Locate the cell with the specified text and output its [X, Y] center coordinate. 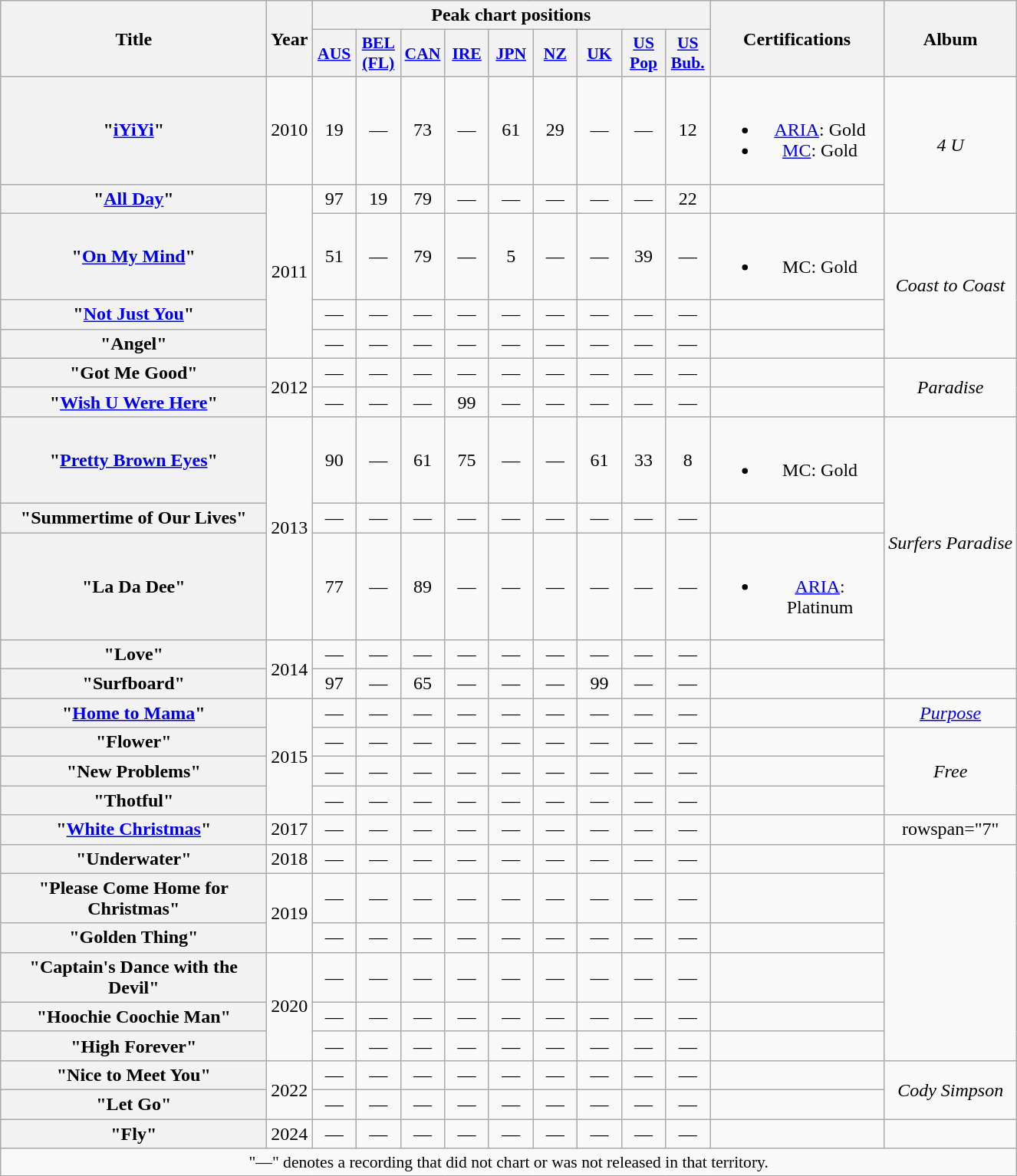
"Love" [133, 655]
89 [423, 586]
"Please Come Home for Christmas" [133, 898]
"New Problems" [133, 771]
"Golden Thing" [133, 938]
51 [334, 256]
2019 [290, 912]
USBub. [688, 54]
"iYiYi" [133, 130]
2020 [290, 1006]
"Nice to Meet You" [133, 1075]
UK [600, 54]
"La Da Dee" [133, 586]
Purpose [951, 713]
ARIA: Platinum [798, 586]
USPop [643, 54]
"White Christmas" [133, 829]
33 [643, 460]
2022 [290, 1089]
2011 [290, 271]
"Underwater" [133, 859]
"Wish U Were Here" [133, 402]
Certifications [798, 38]
77 [334, 586]
CAN [423, 54]
2012 [290, 387]
Title [133, 38]
"Let Go" [133, 1104]
2017 [290, 829]
Free [951, 771]
"Not Just You" [133, 314]
12 [688, 130]
8 [688, 460]
90 [334, 460]
Album [951, 38]
65 [423, 684]
"Fly" [133, 1134]
AUS [334, 54]
"—" denotes a recording that did not chart or was not released in that territory. [509, 1162]
"Got Me Good" [133, 373]
"Angel" [133, 343]
rowspan="7" [951, 829]
73 [423, 130]
"Summertime of Our Lives" [133, 517]
Peak chart positions [511, 15]
"Thotful" [133, 800]
"Surfboard" [133, 684]
"Home to Mama" [133, 713]
JPN [511, 54]
"Pretty Brown Eyes" [133, 460]
"High Forever" [133, 1046]
2024 [290, 1134]
BEL(FL) [379, 54]
Surfers Paradise [951, 543]
"Flower" [133, 742]
22 [688, 199]
NZ [555, 54]
Paradise [951, 387]
"On My Mind" [133, 256]
"Captain's Dance with the Devil" [133, 977]
"All Day" [133, 199]
4 U [951, 145]
75 [467, 460]
ARIA: GoldMC: Gold [798, 130]
Year [290, 38]
2018 [290, 859]
2010 [290, 130]
Coast to Coast [951, 285]
Cody Simpson [951, 1089]
2013 [290, 527]
"Hoochie Coochie Man" [133, 1017]
2014 [290, 669]
29 [555, 130]
39 [643, 256]
IRE [467, 54]
5 [511, 256]
2015 [290, 757]
